Provide the (X, Y) coordinate of the cell's center where the given text is located.  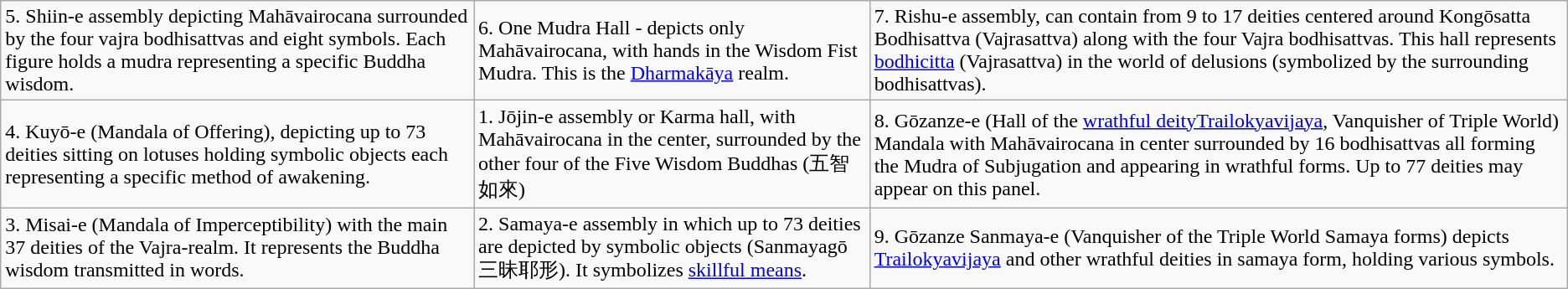
2. Samaya-e assembly in which up to 73 deities are depicted by symbolic objects (Sanmayagō 三昧耶形). It symbolizes skillful means. (672, 248)
3. Misai-e (Mandala of Imperceptibility) with the main 37 deities of the Vajra-realm. It represents the Buddha wisdom transmitted in words. (238, 248)
1. Jōjin-e assembly or Karma hall, with Mahāvairocana in the center, surrounded by the other four of the Five Wisdom Buddhas (五智如來) (672, 154)
6. One Mudra Hall - depicts only Mahāvairocana, with hands in the Wisdom Fist Mudra. This is the Dharmakāya realm. (672, 50)
